Return (X, Y) of the center of cell containing provided text 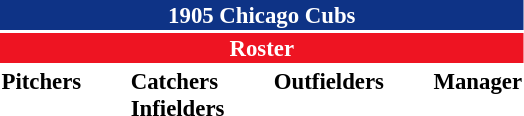
Roster (262, 48)
1905 Chicago Cubs (262, 15)
